Identify which cell holds the provided text, then report its (x, y) central coordinate. 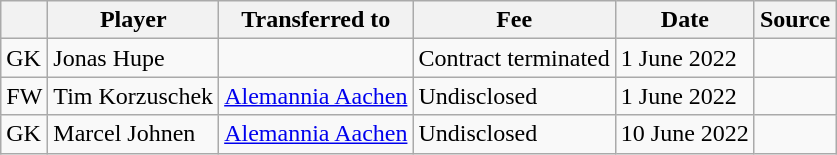
Source (794, 20)
Jonas Hupe (134, 58)
FW (24, 96)
10 June 2022 (684, 134)
Transferred to (316, 20)
Fee (514, 20)
Contract terminated (514, 58)
Tim Korzuschek (134, 96)
Player (134, 20)
Marcel Johnen (134, 134)
Date (684, 20)
